Output the (x, y) coordinate of the center of the cell containing the given text.  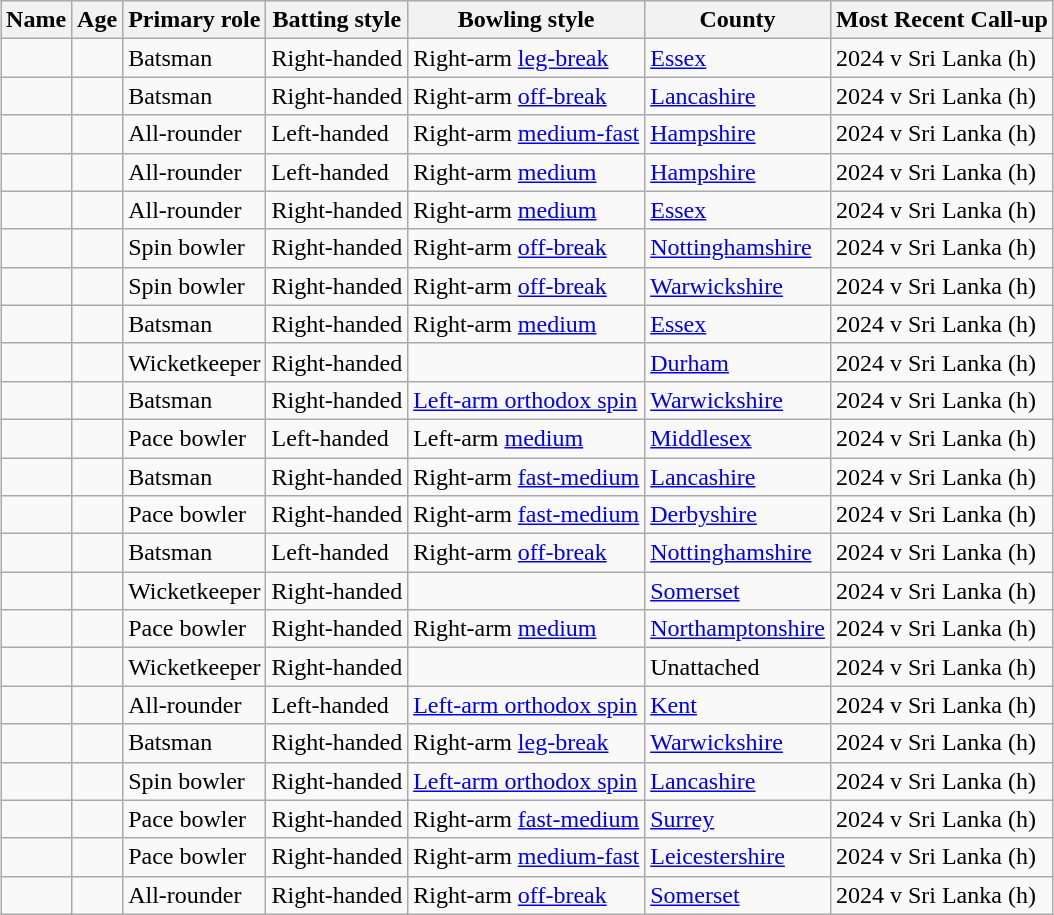
Unattached (738, 667)
Derbyshire (738, 515)
Kent (738, 705)
Age (98, 20)
Surrey (738, 819)
Middlesex (738, 438)
Northamptonshire (738, 629)
Bowling style (526, 20)
Primary role (194, 20)
Batting style (337, 20)
Durham (738, 362)
Left-arm medium (526, 438)
Most Recent Call-up (942, 20)
Leicestershire (738, 857)
County (738, 20)
Name (36, 20)
